Return the (x, y) coordinate for the center point of the cell that contains the specified text.  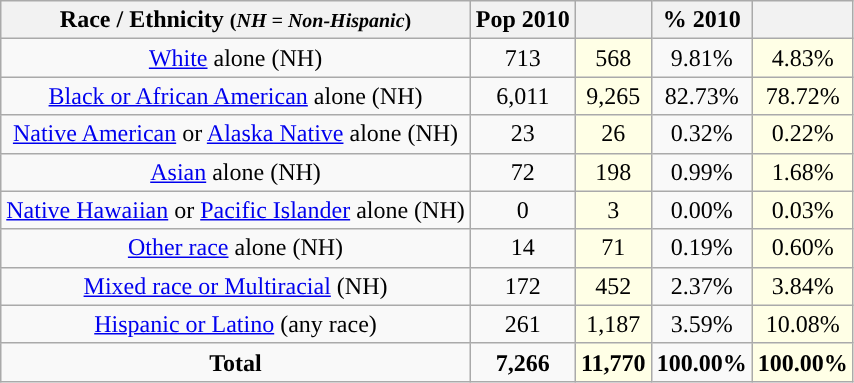
0.32% (702, 134)
78.72% (802, 96)
1.68% (802, 172)
0.60% (802, 248)
0.22% (802, 134)
0 (522, 210)
172 (522, 286)
71 (613, 248)
3.84% (802, 286)
261 (522, 324)
2.37% (702, 286)
9,265 (613, 96)
White alone (NH) (236, 58)
% 2010 (702, 20)
Other race alone (NH) (236, 248)
3 (613, 210)
14 (522, 248)
Total (236, 362)
4.83% (802, 58)
Mixed race or Multiracial (NH) (236, 286)
Hispanic or Latino (any race) (236, 324)
452 (613, 286)
1,187 (613, 324)
6,011 (522, 96)
0.00% (702, 210)
10.08% (802, 324)
26 (613, 134)
23 (522, 134)
7,266 (522, 362)
9.81% (702, 58)
82.73% (702, 96)
0.03% (802, 210)
198 (613, 172)
Native Hawaiian or Pacific Islander alone (NH) (236, 210)
568 (613, 58)
0.99% (702, 172)
3.59% (702, 324)
Pop 2010 (522, 20)
72 (522, 172)
Race / Ethnicity (NH = Non-Hispanic) (236, 20)
Asian alone (NH) (236, 172)
0.19% (702, 248)
713 (522, 58)
Native American or Alaska Native alone (NH) (236, 134)
Black or African American alone (NH) (236, 96)
11,770 (613, 362)
